Capture the cell that displays the provided text and extract its (x, y) central coordinate. 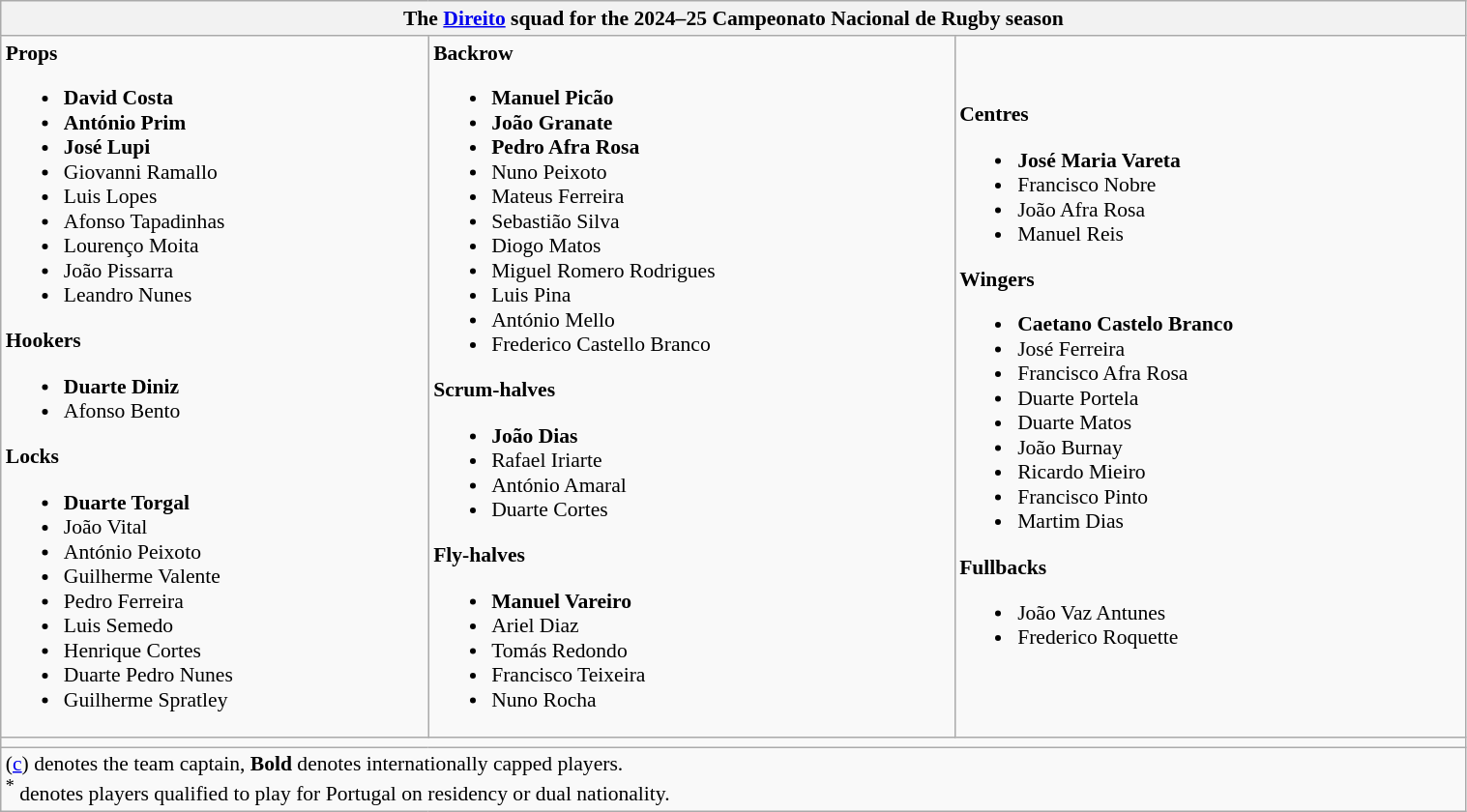
The Direito squad for the 2024–25 Campeonato Nacional de Rugby season (733, 18)
